Pinpoint the cell where the given text exists, returning its (x, y) midpoint coordinate. 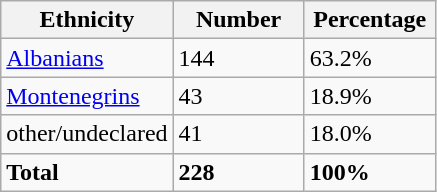
Total (87, 172)
41 (238, 134)
Albanians (87, 58)
228 (238, 172)
43 (238, 96)
Montenegrins (87, 96)
Number (238, 20)
Ethnicity (87, 20)
144 (238, 58)
18.0% (370, 134)
18.9% (370, 96)
63.2% (370, 58)
Percentage (370, 20)
100% (370, 172)
other/undeclared (87, 134)
